Extract the [X, Y] coordinate from the center of the cell holding the provided text.  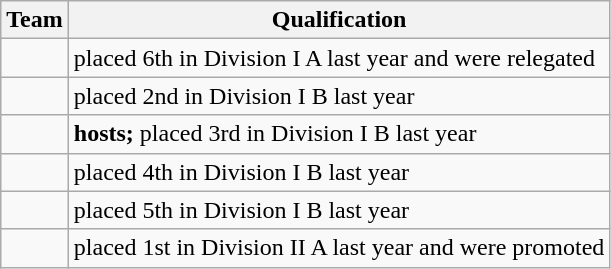
placed 6th in Division I A last year and were relegated [339, 58]
placed 1st in Division II A last year and were promoted [339, 248]
placed 4th in Division I B last year [339, 172]
placed 5th in Division I B last year [339, 210]
Qualification [339, 20]
hosts; placed 3rd in Division I B last year [339, 134]
placed 2nd in Division I B last year [339, 96]
Team [35, 20]
